Locate the cell with the specified text and output its [X, Y] center coordinate. 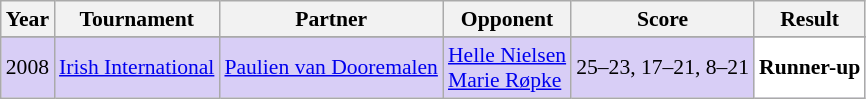
Irish International [136, 68]
25–23, 17–21, 8–21 [662, 68]
Runner-up [810, 68]
Year [28, 19]
Helle Nielsen Marie Røpke [507, 68]
2008 [28, 68]
Paulien van Dooremalen [331, 68]
Partner [331, 19]
Score [662, 19]
Tournament [136, 19]
Result [810, 19]
Opponent [507, 19]
